From the cell containing the given text, extract its center point as (X, Y) coordinate. 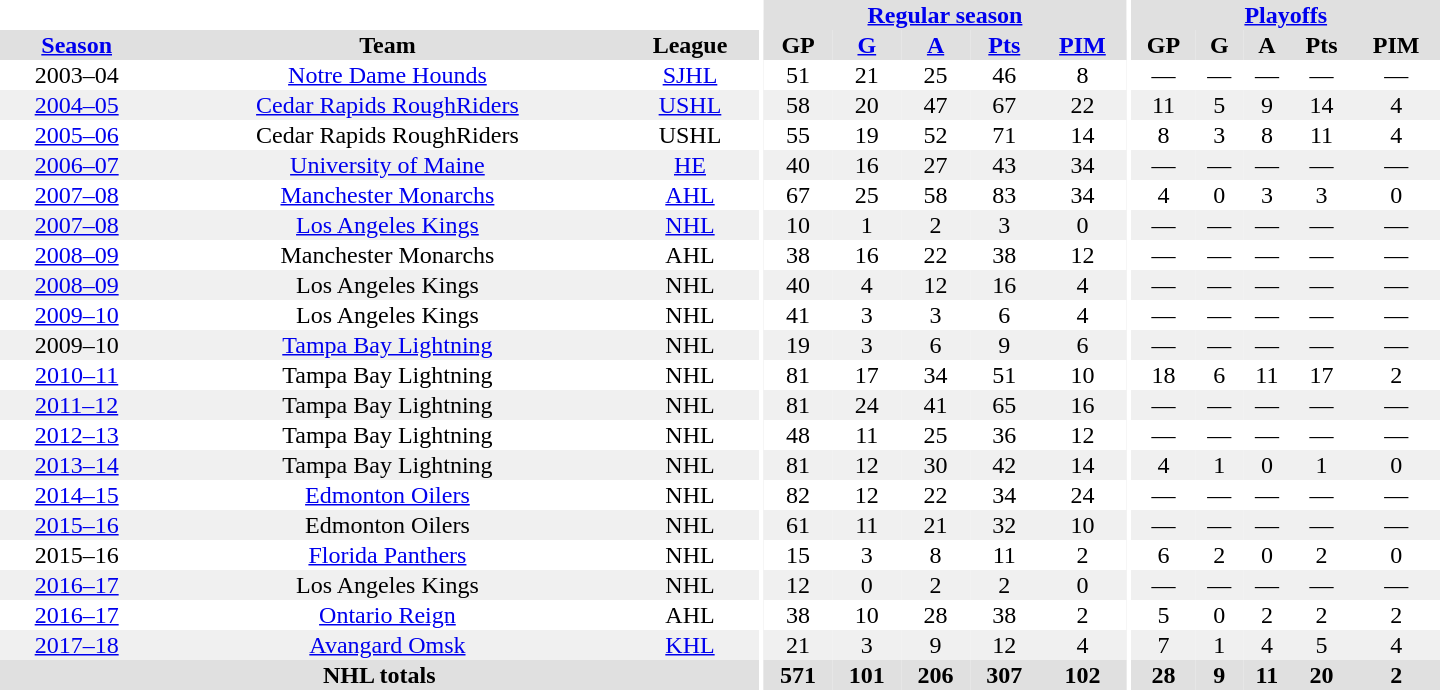
NHL totals (379, 675)
KHL (690, 645)
83 (1004, 195)
2003–04 (76, 75)
2004–05 (76, 105)
2010–11 (76, 375)
55 (798, 135)
7 (1163, 645)
47 (936, 105)
2005–06 (76, 135)
League (690, 45)
43 (1004, 165)
Season (76, 45)
Avangard Omsk (387, 645)
32 (1004, 525)
30 (936, 465)
University of Maine (387, 165)
Ontario Reign (387, 615)
101 (866, 675)
82 (798, 495)
HE (690, 165)
36 (1004, 435)
Notre Dame Hounds (387, 75)
61 (798, 525)
2011–12 (76, 405)
18 (1163, 375)
65 (1004, 405)
571 (798, 675)
2013–14 (76, 465)
206 (936, 675)
2017–18 (76, 645)
2014–15 (76, 495)
Team (387, 45)
15 (798, 555)
102 (1083, 675)
46 (1004, 75)
2006–07 (76, 165)
27 (936, 165)
307 (1004, 675)
SJHL (690, 75)
Florida Panthers (387, 555)
Playoffs (1286, 15)
52 (936, 135)
71 (1004, 135)
48 (798, 435)
42 (1004, 465)
2012–13 (76, 435)
Regular season (946, 15)
